Capture the cell that displays the provided text and extract its [X, Y] central coordinate. 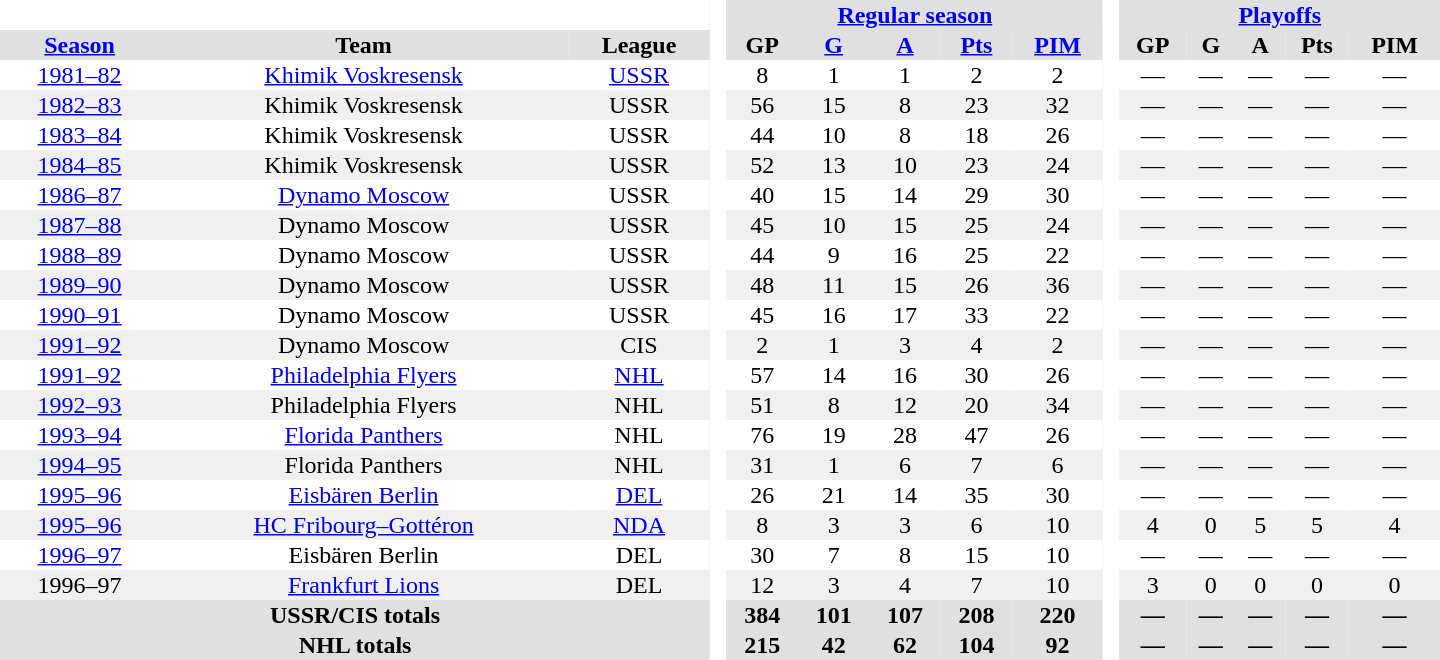
1994–95 [80, 465]
League [639, 45]
36 [1058, 285]
42 [834, 645]
NDA [639, 525]
40 [762, 195]
Season [80, 45]
18 [976, 135]
1981–82 [80, 75]
48 [762, 285]
Regular season [915, 15]
107 [904, 615]
28 [904, 435]
CIS [639, 345]
1988–89 [80, 255]
215 [762, 645]
32 [1058, 105]
1992–93 [80, 405]
USSR/CIS totals [355, 615]
33 [976, 315]
1993–94 [80, 435]
384 [762, 615]
1989–90 [80, 285]
Team [364, 45]
47 [976, 435]
17 [904, 315]
31 [762, 465]
35 [976, 495]
52 [762, 165]
56 [762, 105]
220 [1058, 615]
21 [834, 495]
Frankfurt Lions [364, 585]
20 [976, 405]
NHL totals [355, 645]
101 [834, 615]
1987–88 [80, 225]
104 [976, 645]
1982–83 [80, 105]
Playoffs [1280, 15]
1986–87 [80, 195]
1984–85 [80, 165]
1990–91 [80, 315]
11 [834, 285]
51 [762, 405]
HC Fribourg–Gottéron [364, 525]
29 [976, 195]
9 [834, 255]
208 [976, 615]
1983–84 [80, 135]
13 [834, 165]
62 [904, 645]
34 [1058, 405]
76 [762, 435]
92 [1058, 645]
19 [834, 435]
57 [762, 375]
